Locate the cell with the specified text and output its [x, y] center coordinate. 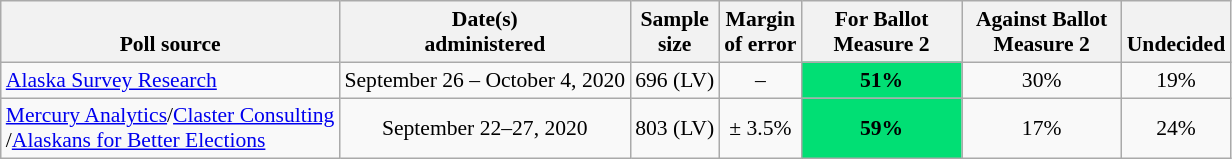
Poll source [170, 32]
Alaska Survey Research [170, 80]
17% [1042, 128]
Mercury Analytics/Claster Consulting/Alaskans for Better Elections [170, 128]
September 26 – October 4, 2020 [484, 80]
Marginof error [760, 32]
24% [1176, 128]
19% [1176, 80]
696 (LV) [674, 80]
± 3.5% [760, 128]
30% [1042, 80]
803 (LV) [674, 128]
59% [881, 128]
Samplesize [674, 32]
51% [881, 80]
September 22–27, 2020 [484, 128]
Against Ballot Measure 2 [1042, 32]
Undecided [1176, 32]
Date(s)administered [484, 32]
For Ballot Measure 2 [881, 32]
– [760, 80]
